Locate the cell with the specified text and output its (X, Y) center coordinate. 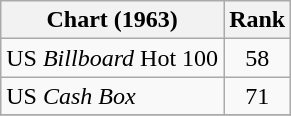
Rank (258, 20)
71 (258, 96)
Chart (1963) (112, 20)
US Billboard Hot 100 (112, 58)
US Cash Box (112, 96)
58 (258, 58)
